Extract the (x, y) coordinate from the center of the cell holding the provided text.  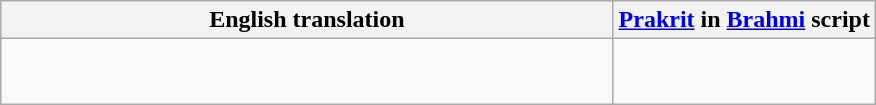
Prakrit in Brahmi script (744, 20)
English translation (307, 20)
